Locate the cell with the specified text and output its (x, y) center coordinate. 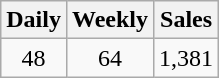
Weekly (110, 20)
1,381 (186, 58)
48 (34, 58)
64 (110, 58)
Sales (186, 20)
Daily (34, 20)
